Pinpoint the cell where the given text exists, returning its [x, y] midpoint coordinate. 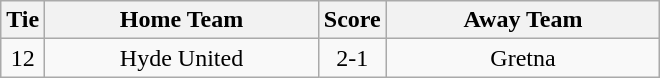
Score [352, 20]
Hyde United [182, 58]
2-1 [352, 58]
Gretna [523, 58]
12 [23, 58]
Home Team [182, 20]
Tie [23, 20]
Away Team [523, 20]
